Determine the [X, Y] coordinate at the center of the cell enclosing the given text.  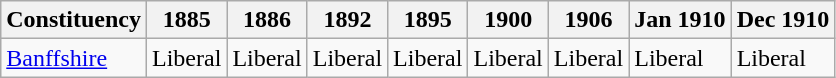
Constituency [74, 20]
Jan 1910 [680, 20]
1885 [186, 20]
Dec 1910 [783, 20]
1900 [508, 20]
1906 [588, 20]
1895 [428, 20]
1892 [347, 20]
1886 [267, 20]
Banffshire [74, 58]
